Scan for the cell matching the given text and deliver its (X, Y) coordinate at center. 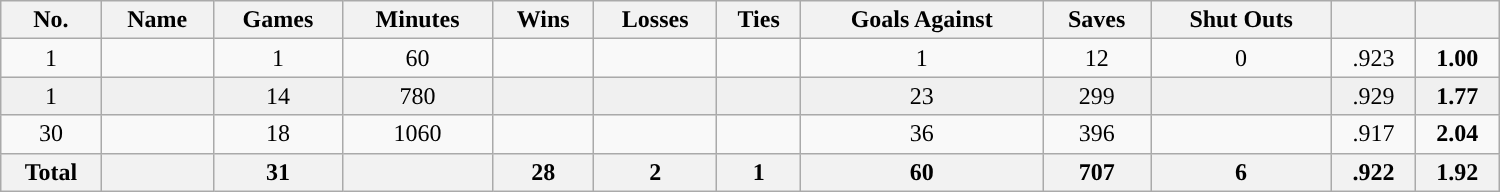
23 (922, 96)
18 (278, 134)
299 (1097, 96)
Saves (1097, 20)
.923 (1373, 58)
No. (51, 20)
Minutes (417, 20)
Name (157, 20)
1.00 (1457, 58)
6 (1242, 172)
31 (278, 172)
396 (1097, 134)
1.92 (1457, 172)
2.04 (1457, 134)
Goals Against (922, 20)
Shut Outs (1242, 20)
1060 (417, 134)
.929 (1373, 96)
36 (922, 134)
0 (1242, 58)
707 (1097, 172)
Ties (759, 20)
14 (278, 96)
Losses (656, 20)
.917 (1373, 134)
780 (417, 96)
28 (544, 172)
Games (278, 20)
Wins (544, 20)
Total (51, 172)
30 (51, 134)
1.77 (1457, 96)
.922 (1373, 172)
2 (656, 172)
12 (1097, 58)
